Locate the cell with the specified text and output its (x, y) center coordinate. 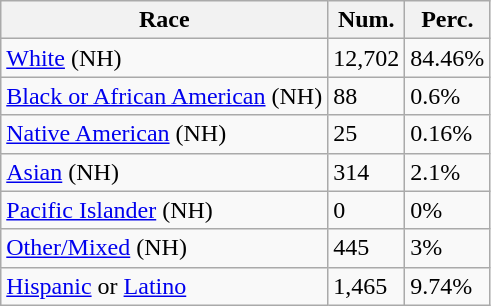
84.46% (448, 58)
0 (366, 210)
0% (448, 210)
2.1% (448, 172)
445 (366, 248)
314 (366, 172)
3% (448, 248)
Other/Mixed (NH) (164, 248)
0.16% (448, 134)
1,465 (366, 286)
Race (164, 20)
White (NH) (164, 58)
Hispanic or Latino (164, 286)
Pacific Islander (NH) (164, 210)
9.74% (448, 286)
Native American (NH) (164, 134)
Perc. (448, 20)
88 (366, 96)
Num. (366, 20)
25 (366, 134)
Asian (NH) (164, 172)
12,702 (366, 58)
Black or African American (NH) (164, 96)
0.6% (448, 96)
